For the text-containing cell, return its midpoint in (x, y) coordinate format. 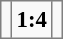
1:4 (32, 20)
